For the text-containing cell, return its midpoint in [x, y] coordinate format. 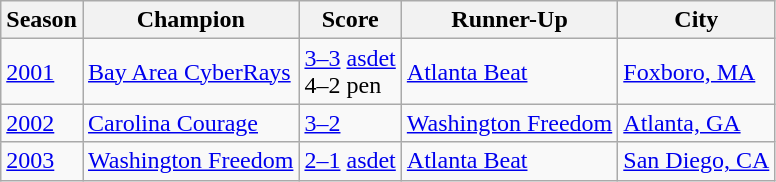
Runner-Up [509, 20]
Bay Area CyberRays [190, 72]
Champion [190, 20]
City [696, 20]
Score [350, 20]
2–1 asdet [350, 161]
Carolina Courage [190, 123]
3–3 asdet4–2 pen [350, 72]
2003 [42, 161]
2001 [42, 72]
Atlanta, GA [696, 123]
San Diego, CA [696, 161]
Season [42, 20]
2002 [42, 123]
3–2 [350, 123]
Foxboro, MA [696, 72]
